Return the [X, Y] coordinate for the center point of the cell that contains the specified text.  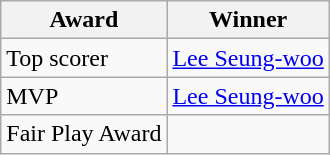
Award [84, 20]
MVP [84, 96]
Top scorer [84, 58]
Fair Play Award [84, 134]
Winner [248, 20]
